Determine the (x, y) coordinate at the center of the cell enclosing the given text.  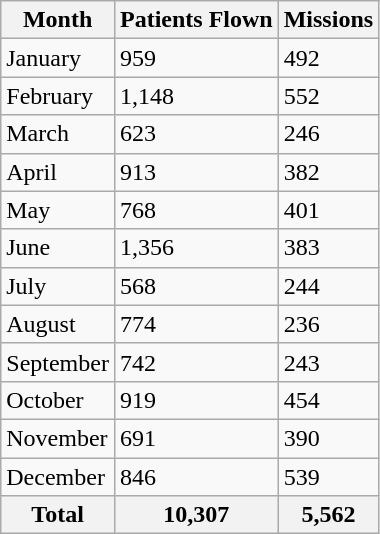
November (58, 438)
5,562 (328, 515)
492 (328, 58)
623 (196, 134)
April (58, 172)
1,356 (196, 248)
959 (196, 58)
236 (328, 324)
383 (328, 248)
919 (196, 400)
244 (328, 286)
October (58, 400)
July (58, 286)
June (58, 248)
913 (196, 172)
Total (58, 515)
243 (328, 362)
Missions (328, 20)
1,148 (196, 96)
September (58, 362)
454 (328, 400)
March (58, 134)
390 (328, 438)
May (58, 210)
768 (196, 210)
February (58, 96)
382 (328, 172)
774 (196, 324)
Patients Flown (196, 20)
691 (196, 438)
January (58, 58)
401 (328, 210)
10,307 (196, 515)
Month (58, 20)
742 (196, 362)
846 (196, 477)
539 (328, 477)
568 (196, 286)
December (58, 477)
552 (328, 96)
August (58, 324)
246 (328, 134)
